Pinpoint the cell where the given text exists, returning its [x, y] midpoint coordinate. 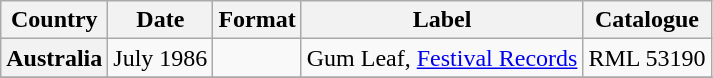
Country [54, 20]
Australia [54, 58]
Gum Leaf, Festival Records [442, 58]
Catalogue [647, 20]
Format [257, 20]
Label [442, 20]
July 1986 [160, 58]
RML 53190 [647, 58]
Date [160, 20]
